Detect which cell encompasses the target text, then output its (X, Y) center coordinate. 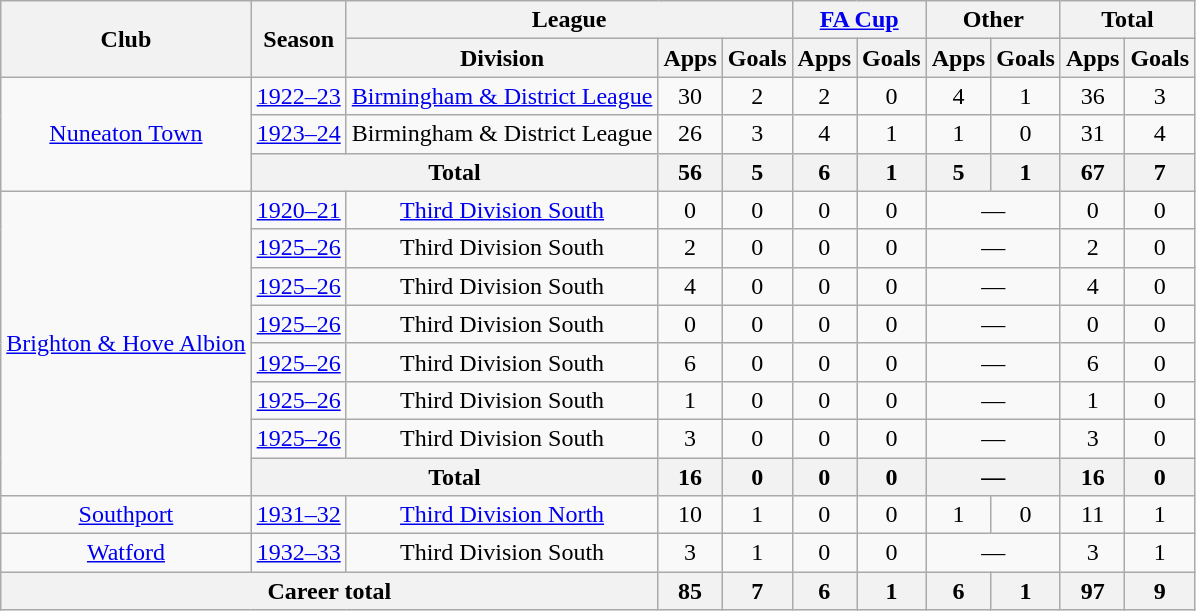
1922–23 (298, 96)
30 (690, 96)
67 (1092, 172)
1931–32 (298, 515)
League (569, 20)
36 (1092, 96)
10 (690, 515)
26 (690, 134)
56 (690, 172)
1920–21 (298, 210)
9 (1160, 591)
Career total (330, 591)
Nuneaton Town (126, 134)
Watford (126, 553)
85 (690, 591)
Brighton & Hove Albion (126, 343)
FA Cup (859, 20)
11 (1092, 515)
Division (502, 58)
Third Division North (502, 515)
Club (126, 39)
Southport (126, 515)
1932–33 (298, 553)
1923–24 (298, 134)
Other (993, 20)
Season (298, 39)
97 (1092, 591)
31 (1092, 134)
